Detect which cell encompasses the target text, then output its (x, y) center coordinate. 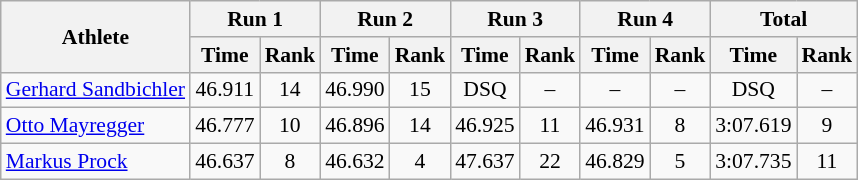
46.911 (224, 90)
46.931 (614, 126)
46.896 (354, 126)
Run 2 (385, 19)
5 (680, 162)
Run 4 (645, 19)
Athlete (96, 36)
15 (420, 90)
Run 3 (515, 19)
46.925 (484, 126)
Run 1 (255, 19)
46.990 (354, 90)
46.829 (614, 162)
Total (784, 19)
Gerhard Sandbichler (96, 90)
22 (550, 162)
Otto Mayregger (96, 126)
Markus Prock (96, 162)
9 (828, 126)
46.777 (224, 126)
47.637 (484, 162)
3:07.735 (753, 162)
4 (420, 162)
3:07.619 (753, 126)
46.637 (224, 162)
10 (290, 126)
46.632 (354, 162)
